Return the [X, Y] coordinate for the center point of the cell that contains the specified text.  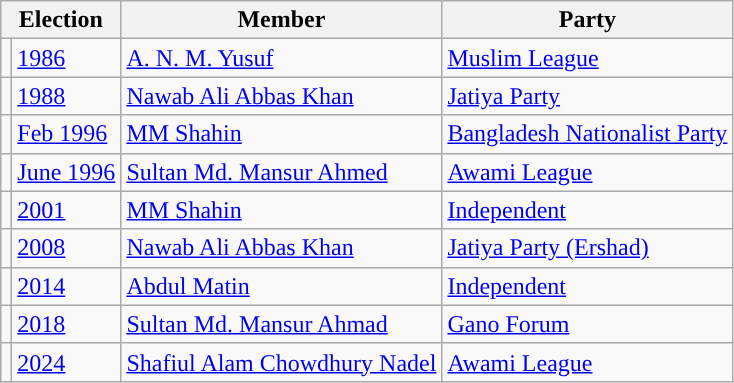
1986 [66, 58]
Muslim League [588, 58]
Member [282, 20]
2014 [66, 286]
Election [61, 20]
Bangladesh Nationalist Party [588, 134]
2018 [66, 324]
Gano Forum [588, 324]
Shafiul Alam Chowdhury Nadel [282, 362]
1988 [66, 96]
Party [588, 20]
Jatiya Party [588, 96]
2001 [66, 210]
Jatiya Party (Ershad) [588, 248]
June 1996 [66, 172]
Abdul Matin [282, 286]
Sultan Md. Mansur Ahmed [282, 172]
Feb 1996 [66, 134]
Sultan Md. Mansur Ahmad [282, 324]
A. N. M. Yusuf [282, 58]
2008 [66, 248]
2024 [66, 362]
